Detect which cell encompasses the target text, then output its [x, y] center coordinate. 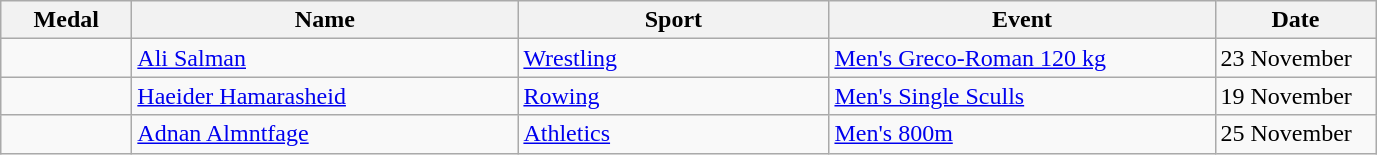
Men's 800m [1022, 134]
Athletics [674, 134]
Ali Salman [325, 58]
Men's Single Sculls [1022, 96]
Sport [674, 20]
19 November [1296, 96]
Event [1022, 20]
25 November [1296, 134]
Wrestling [674, 58]
Date [1296, 20]
Men's Greco-Roman 120 kg [1022, 58]
Haeider Hamarasheid [325, 96]
23 November [1296, 58]
Medal [66, 20]
Rowing [674, 96]
Adnan Almntfage [325, 134]
Name [325, 20]
